Return [X, Y] of the center of cell containing provided text 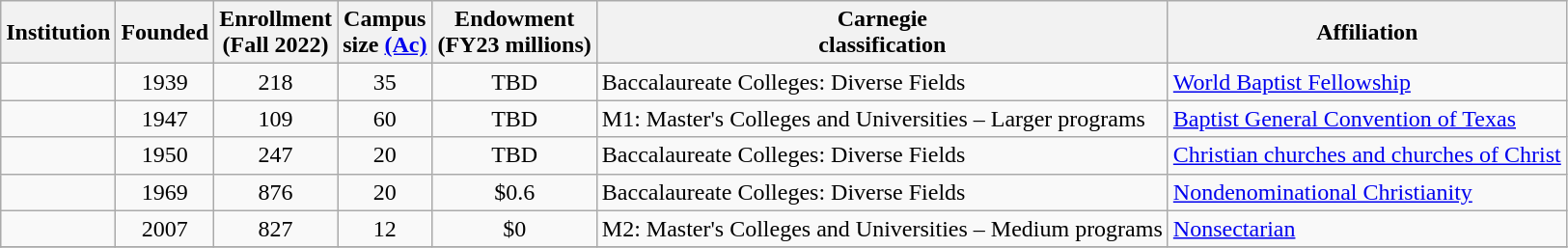
1939 [165, 82]
247 [276, 155]
Enrollment(Fall 2022) [276, 33]
Nondenominational Christianity [1366, 192]
2007 [165, 229]
876 [276, 192]
827 [276, 229]
1950 [165, 155]
$0 [514, 229]
Founded [165, 33]
12 [385, 229]
M1: Master's Colleges and Universities – Larger programs [882, 119]
218 [276, 82]
Nonsectarian [1366, 229]
Christian churches and churches of Christ [1366, 155]
$0.6 [514, 192]
World Baptist Fellowship [1366, 82]
Endowment (FY23 millions) [514, 33]
Baptist General Convention of Texas [1366, 119]
Campussize (Ac) [385, 33]
1947 [165, 119]
Affiliation [1366, 33]
Institution [58, 33]
109 [276, 119]
Carnegieclassification [882, 33]
M2: Master's Colleges and Universities – Medium programs [882, 229]
60 [385, 119]
1969 [165, 192]
35 [385, 82]
